Find where the given text appears and provide that cell's center as (x, y) coordinate. 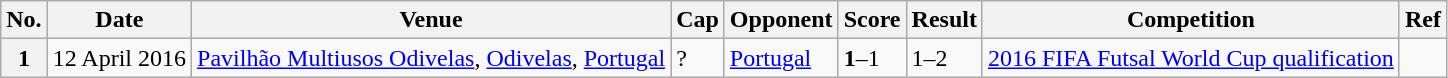
Cap (698, 20)
1–1 (872, 58)
12 April 2016 (119, 58)
Opponent (781, 20)
Score (872, 20)
No. (24, 20)
1–2 (944, 58)
Date (119, 20)
Competition (1190, 20)
Pavilhão Multiusos Odivelas, Odivelas, Portugal (432, 58)
2016 FIFA Futsal World Cup qualification (1190, 58)
Venue (432, 20)
1 (24, 58)
Portugal (781, 58)
? (698, 58)
Ref (1422, 20)
Result (944, 20)
